Return [X, Y] of the center of cell containing provided text 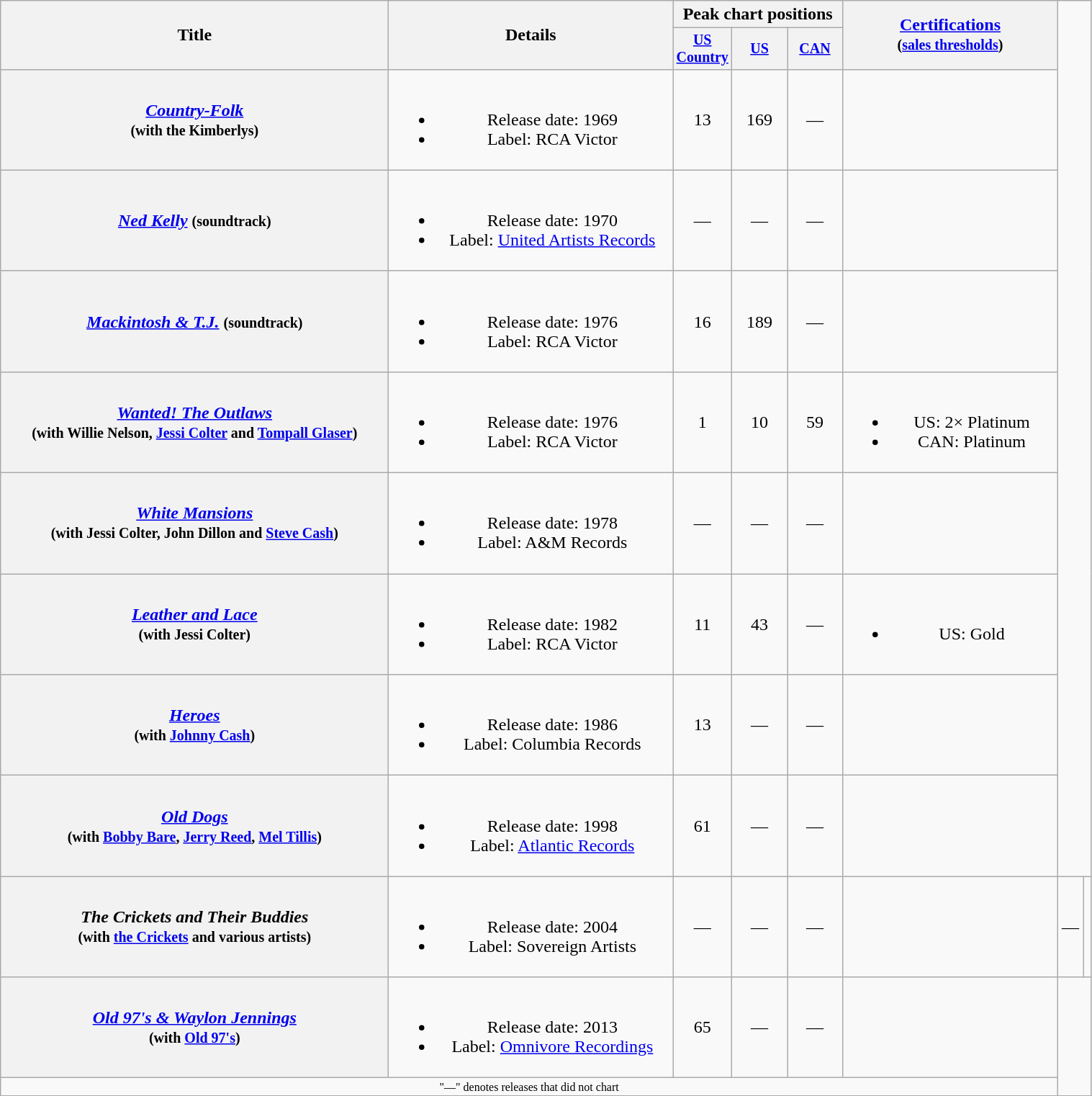
10 [760, 422]
Old Dogs(with Bobby Bare, Jerry Reed, Mel Tillis) [194, 826]
43 [760, 624]
The Crickets and Their Buddies(with the Crickets and various artists) [194, 927]
US [760, 49]
Release date: 2004Label: Sovereign Artists [531, 927]
Country-Folk(with the Kimberlys) [194, 120]
61 [703, 826]
169 [760, 120]
Release date: 1998Label: Atlantic Records [531, 826]
189 [760, 321]
59 [815, 422]
CAN [815, 49]
Peak chart positions [758, 14]
Mackintosh & T.J. (soundtrack) [194, 321]
"—" denotes releases that did not chart [530, 1087]
Release date: 1969Label: RCA Victor [531, 120]
Certifications(sales thresholds) [950, 35]
Old 97's & Waylon Jennings(with Old 97's) [194, 1028]
Leather and Lace(with Jessi Colter) [194, 624]
Ned Kelly (soundtrack) [194, 220]
Heroes(with Johnny Cash) [194, 725]
Wanted! The Outlaws(with Willie Nelson, Jessi Colter and Tompall Glaser) [194, 422]
Release date: 1986Label: Columbia Records [531, 725]
11 [703, 624]
65 [703, 1028]
Title [194, 35]
US Country [703, 49]
Release date: 1970Label: United Artists Records [531, 220]
White Mansions(with Jessi Colter, John Dillon and Steve Cash) [194, 524]
16 [703, 321]
1 [703, 422]
Release date: 1978Label: A&M Records [531, 524]
US: 2× PlatinumCAN: Platinum [950, 422]
US: Gold [950, 624]
Release date: 1982Label: RCA Victor [531, 624]
Release date: 2013Label: Omnivore Recordings [531, 1028]
Details [531, 35]
